Extract the (x, y) coordinate from the center of the cell holding the provided text.  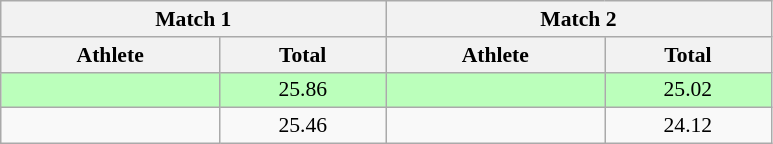
25.02 (688, 90)
Match 2 (578, 19)
25.86 (303, 90)
24.12 (688, 126)
25.46 (303, 126)
Match 1 (194, 19)
